Find where the given text appears and provide that cell's center as [x, y] coordinate. 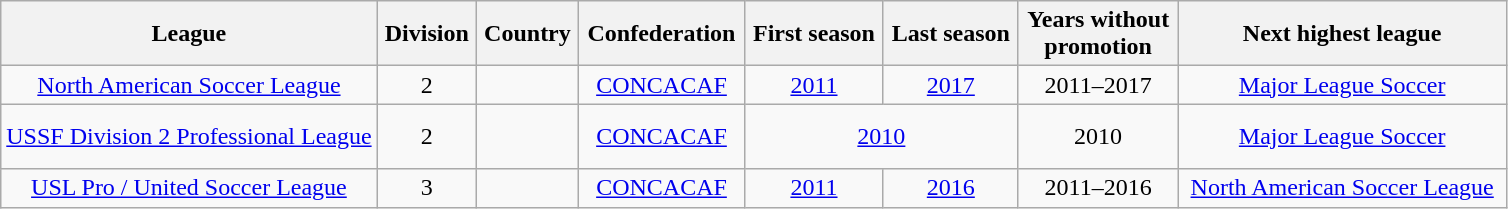
2011–2017 [1098, 85]
USSF Division 2 Professional League [189, 136]
League [189, 34]
Confederation [661, 34]
First season [814, 34]
2011–2016 [1098, 188]
Division [426, 34]
2016 [950, 188]
3 [426, 188]
Last season [950, 34]
Years without promotion [1098, 34]
USL Pro / United Soccer League [189, 188]
Next highest league [1342, 34]
2017 [950, 85]
Country [527, 34]
